Extract the [x, y] coordinate from the center of the cell holding the provided text.  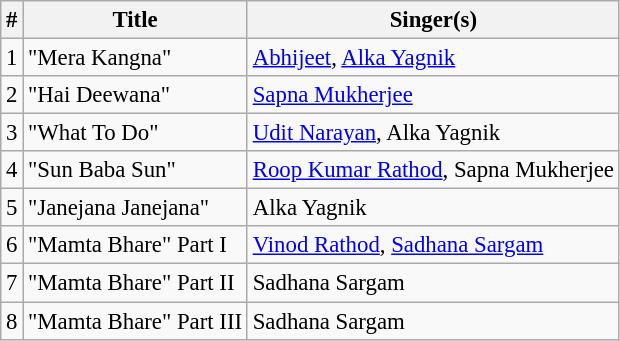
"Mamta Bhare" Part III [136, 321]
5 [12, 208]
"What To Do" [136, 133]
3 [12, 133]
4 [12, 170]
# [12, 20]
"Hai Deewana" [136, 95]
"Mamta Bhare" Part II [136, 283]
Abhijeet, Alka Yagnik [433, 58]
"Mera Kangna" [136, 58]
7 [12, 283]
1 [12, 58]
6 [12, 245]
Vinod Rathod, Sadhana Sargam [433, 245]
Singer(s) [433, 20]
Roop Kumar Rathod, Sapna Mukherjee [433, 170]
Alka Yagnik [433, 208]
2 [12, 95]
Udit Narayan, Alka Yagnik [433, 133]
"Janejana Janejana" [136, 208]
8 [12, 321]
"Sun Baba Sun" [136, 170]
"Mamta Bhare" Part I [136, 245]
Sapna Mukherjee [433, 95]
Title [136, 20]
